Capture the cell that displays the provided text and extract its [X, Y] central coordinate. 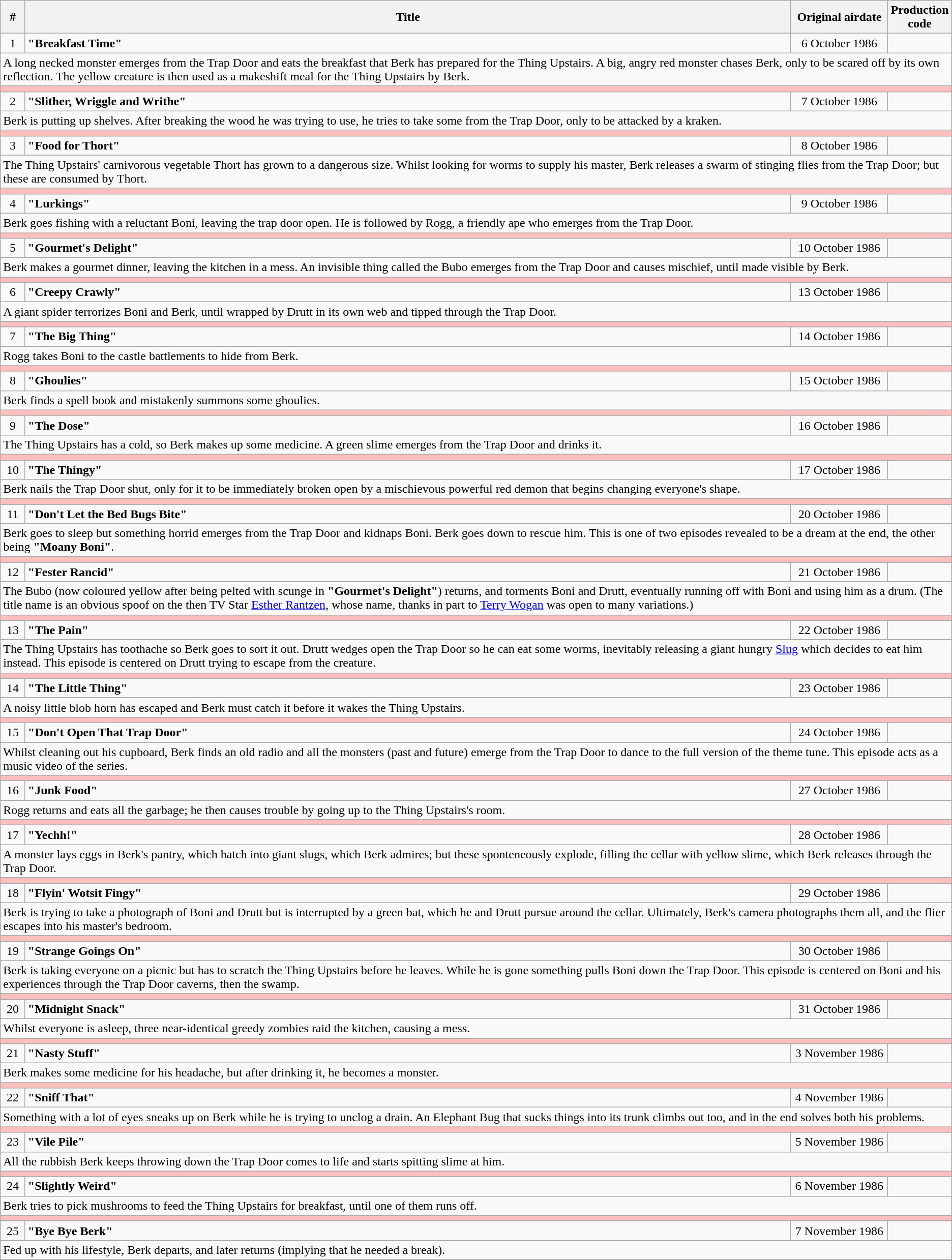
16 October 1986 [839, 425]
30 October 1986 [839, 951]
"Fester Rancid" [408, 572]
"Junk Food" [408, 791]
6 [13, 292]
8 October 1986 [839, 145]
3 [13, 145]
15 October 1986 [839, 381]
"Breakfast Time" [408, 43]
Production code [919, 17]
16 [13, 791]
17 [13, 835]
20 [13, 1009]
13 October 1986 [839, 292]
Berk finds a spell book and mistakenly summons some ghoulies. [476, 400]
"The Big Thing" [408, 337]
Original airdate [839, 17]
21 October 1986 [839, 572]
4 November 1986 [839, 1098]
10 [13, 469]
7 [13, 337]
24 October 1986 [839, 732]
7 October 1986 [839, 101]
12 [13, 572]
A giant spider terrorizes Boni and Berk, until wrapped by Drutt in its own web and tipped through the Trap Door. [476, 312]
21 [13, 1054]
Berk is putting up shelves. After breaking the wood he was trying to use, he tries to take some from the Trap Door, only to be attacked by a kraken. [476, 121]
"Yechh!" [408, 835]
20 October 1986 [839, 514]
11 [13, 514]
6 November 1986 [839, 1186]
"The Pain" [408, 630]
"Sniff That" [408, 1098]
"Strange Goings On" [408, 951]
22 [13, 1098]
"Food for Thort" [408, 145]
10 October 1986 [839, 248]
Whilst everyone is asleep, three near-identical greedy zombies raid the kitchen, causing a mess. [476, 1028]
18 [13, 893]
"The Thingy" [408, 469]
27 October 1986 [839, 791]
Berk tries to pick mushrooms to feed the Thing Upstairs for breakfast, until one of them runs off. [476, 1206]
"Gourmet's Delight" [408, 248]
28 October 1986 [839, 835]
Fed up with his lifestyle, Berk departs, and later returns (implying that he needed a break). [476, 1250]
2 [13, 101]
19 [13, 951]
5 [13, 248]
13 [13, 630]
29 October 1986 [839, 893]
4 [13, 203]
23 October 1986 [839, 688]
Berk nails the Trap Door shut, only for it to be immediately broken open by a mischievous powerful red demon that begins changing everyone's shape. [476, 489]
All the rubbish Berk keeps throwing down the Trap Door comes to life and starts spitting slime at him. [476, 1161]
25 [13, 1231]
Berk makes some medicine for his headache, but after drinking it, he becomes a monster. [476, 1073]
"Midnight Snack" [408, 1009]
# [13, 17]
8 [13, 381]
7 November 1986 [839, 1231]
"Lurkings" [408, 203]
"The Dose" [408, 425]
9 October 1986 [839, 203]
"Flyin' Wotsit Fingy" [408, 893]
17 October 1986 [839, 469]
"Ghoulies" [408, 381]
Title [408, 17]
Berk goes fishing with a reluctant Boni, leaving the trap door open. He is followed by Rogg, a friendly ape who emerges from the Trap Door. [476, 223]
"Slightly Weird" [408, 1186]
23 [13, 1142]
"Slither, Wriggle and Writhe" [408, 101]
The Thing Upstairs has a cold, so Berk makes up some medicine. A green slime emerges from the Trap Door and drinks it. [476, 444]
Rogg returns and eats all the garbage; he then causes trouble by going up to the Thing Upstairs's room. [476, 810]
"Vile Pile" [408, 1142]
24 [13, 1186]
"Bye Bye Berk" [408, 1231]
"Creepy Crawly" [408, 292]
15 [13, 732]
"Don't Let the Bed Bugs Bite" [408, 514]
"The Little Thing" [408, 688]
"Nasty Stuff" [408, 1054]
9 [13, 425]
"Don't Open That Trap Door" [408, 732]
3 November 1986 [839, 1054]
A noisy little blob horn has escaped and Berk must catch it before it wakes the Thing Upstairs. [476, 707]
6 October 1986 [839, 43]
5 November 1986 [839, 1142]
1 [13, 43]
22 October 1986 [839, 630]
Rogg takes Boni to the castle battlements to hide from Berk. [476, 356]
14 [13, 688]
14 October 1986 [839, 337]
31 October 1986 [839, 1009]
